Output the (x, y) coordinate of the center of the cell containing the given text.  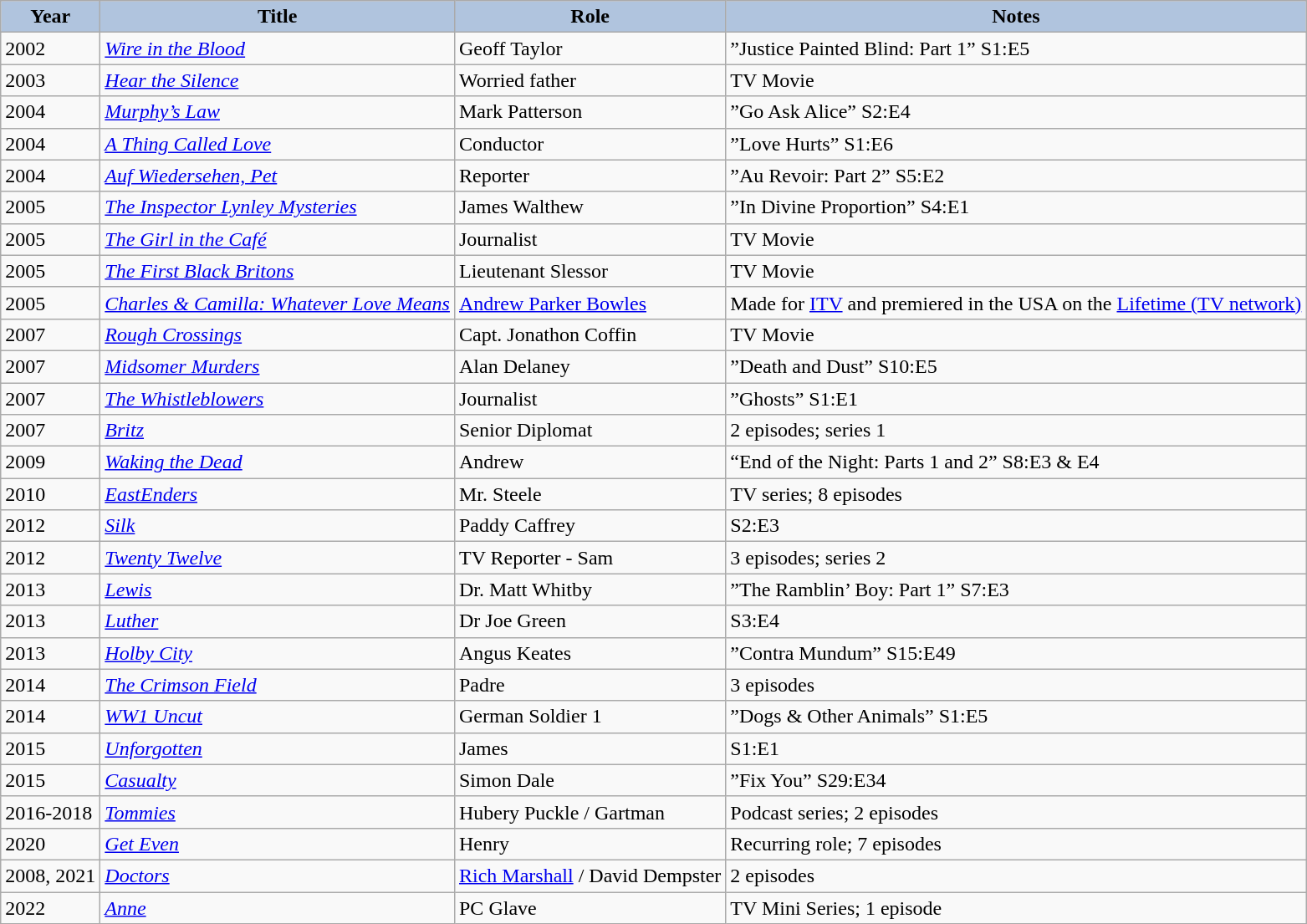
3 episodes; series 2 (1016, 558)
Casualty (278, 780)
”Death and Dust” S10:E5 (1016, 366)
Hubery Puckle / Gartman (590, 812)
Worried father (590, 80)
Notes (1016, 17)
Hear the Silence (278, 80)
A Thing Called Love (278, 144)
Simon Dale (590, 780)
”Fix You” S29:E34 (1016, 780)
Podcast series; 2 episodes (1016, 812)
TV series; 8 episodes (1016, 494)
2003 (50, 80)
2020 (50, 844)
”Au Revoir: Part 2” S5:E2 (1016, 176)
Doctors (278, 876)
S1:E1 (1016, 748)
”Love Hurts” S1:E6 (1016, 144)
Get Even (278, 844)
“End of the Night: Parts 1 and 2” S8:E3 & E4 (1016, 462)
Dr Joe Green (590, 621)
2008, 2021 (50, 876)
Andrew Parker Bowles (590, 303)
”Justice Painted Blind: Part 1” S1:E5 (1016, 48)
Geoff Taylor (590, 48)
Luther (278, 621)
The First Black Britons (278, 271)
Conductor (590, 144)
Angus Keates (590, 653)
S3:E4 (1016, 621)
Henry (590, 844)
2 episodes (1016, 876)
Twenty Twelve (278, 558)
Murphy’s Law (278, 112)
Rich Marshall / David Dempster (590, 876)
2 episodes; series 1 (1016, 431)
James (590, 748)
WW1 Uncut (278, 717)
James Walthew (590, 207)
3 episodes (1016, 685)
Britz (278, 431)
2022 (50, 907)
TV Reporter - Sam (590, 558)
Charles & Camilla: Whatever Love Means (278, 303)
Anne (278, 907)
The Whistleblowers (278, 399)
EastEnders (278, 494)
2010 (50, 494)
Made for ITV and premiered in the USA on the Lifetime (TV network) (1016, 303)
The Girl in the Café (278, 239)
”The Ramblin’ Boy: Part 1” S7:E3 (1016, 590)
S2:E3 (1016, 526)
”Go Ask Alice” S2:E4 (1016, 112)
Silk (278, 526)
2009 (50, 462)
Waking the Dead (278, 462)
2016-2018 (50, 812)
Rough Crossings (278, 334)
Senior Diplomat (590, 431)
Mark Patterson (590, 112)
Alan Delaney (590, 366)
Role (590, 17)
Paddy Caffrey (590, 526)
Andrew (590, 462)
Midsomer Murders (278, 366)
Reporter (590, 176)
2002 (50, 48)
The Inspector Lynley Mysteries (278, 207)
Dr. Matt Whitby (590, 590)
Auf Wiedersehen, Pet (278, 176)
Title (278, 17)
Padre (590, 685)
”Ghosts” S1:E1 (1016, 399)
Capt. Jonathon Coffin (590, 334)
German Soldier 1 (590, 717)
Year (50, 17)
The Crimson Field (278, 685)
”Dogs & Other Animals” S1:E5 (1016, 717)
Mr. Steele (590, 494)
Holby City (278, 653)
TV Mini Series; 1 episode (1016, 907)
”In Divine Proportion” S4:E1 (1016, 207)
Lewis (278, 590)
Lieutenant Slessor (590, 271)
PC Glave (590, 907)
”Contra Mundum” S15:E49 (1016, 653)
Recurring role; 7 episodes (1016, 844)
Tommies (278, 812)
Wire in the Blood (278, 48)
Unforgotten (278, 748)
